Provide the [x, y] coordinate of the cell's center where the given text is located.  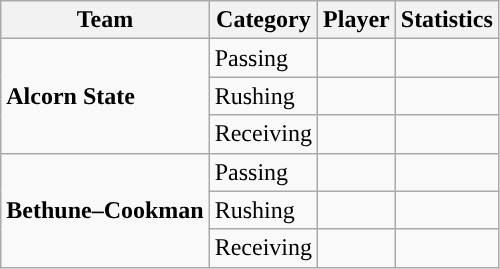
Team [105, 20]
Category [263, 20]
Statistics [446, 20]
Bethune–Cookman [105, 210]
Alcorn State [105, 96]
Player [357, 20]
